Detect which cell encompasses the target text, then output its (x, y) center coordinate. 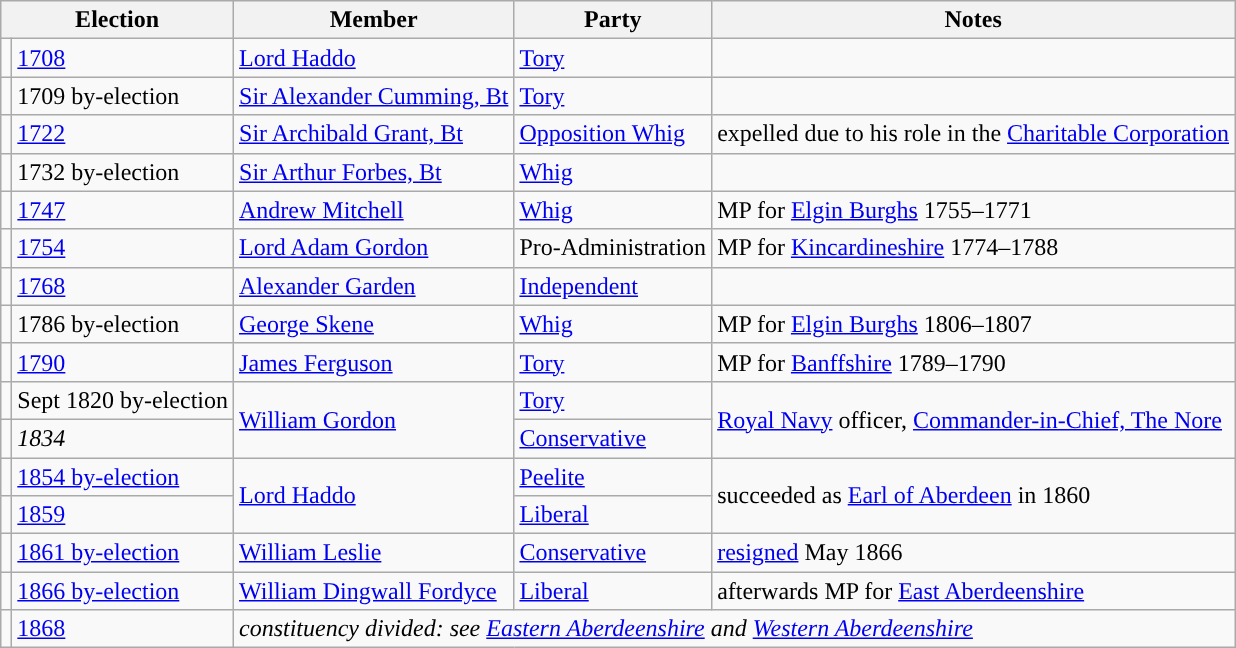
Pro-Administration (613, 248)
Independent (613, 286)
1868 (123, 629)
George Skene (374, 324)
Peelite (613, 477)
James Ferguson (374, 362)
1859 (123, 515)
1708 (123, 58)
1722 (123, 134)
1861 by-election (123, 553)
1747 (123, 210)
resigned May 1866 (974, 553)
Opposition Whig (613, 134)
1790 (123, 362)
1834 (123, 438)
Royal Navy officer, Commander-in-Chief, The Nore (974, 419)
Sept 1820 by-election (123, 400)
1709 by-election (123, 96)
MP for Elgin Burghs 1755–1771 (974, 210)
Member (374, 20)
Notes (974, 20)
William Leslie (374, 553)
1786 by-election (123, 324)
succeeded as Earl of Aberdeen in 1860 (974, 496)
afterwards MP for East Aberdeenshire (974, 591)
constituency divided: see Eastern Aberdeenshire and Western Aberdeenshire (734, 629)
Election (118, 20)
Andrew Mitchell (374, 210)
Sir Archibald Grant, Bt (374, 134)
MP for Kincardineshire 1774–1788 (974, 248)
Sir Alexander Cumming, Bt (374, 96)
William Gordon (374, 419)
1854 by-election (123, 477)
expelled due to his role in the Charitable Corporation (974, 134)
Lord Adam Gordon (374, 248)
Sir Arthur Forbes, Bt (374, 172)
MP for Banffshire 1789–1790 (974, 362)
1768 (123, 286)
1732 by-election (123, 172)
MP for Elgin Burghs 1806–1807 (974, 324)
1754 (123, 248)
Party (613, 20)
1866 by-election (123, 591)
Alexander Garden (374, 286)
William Dingwall Fordyce (374, 591)
